From the cell containing the given text, extract its center point as [x, y] coordinate. 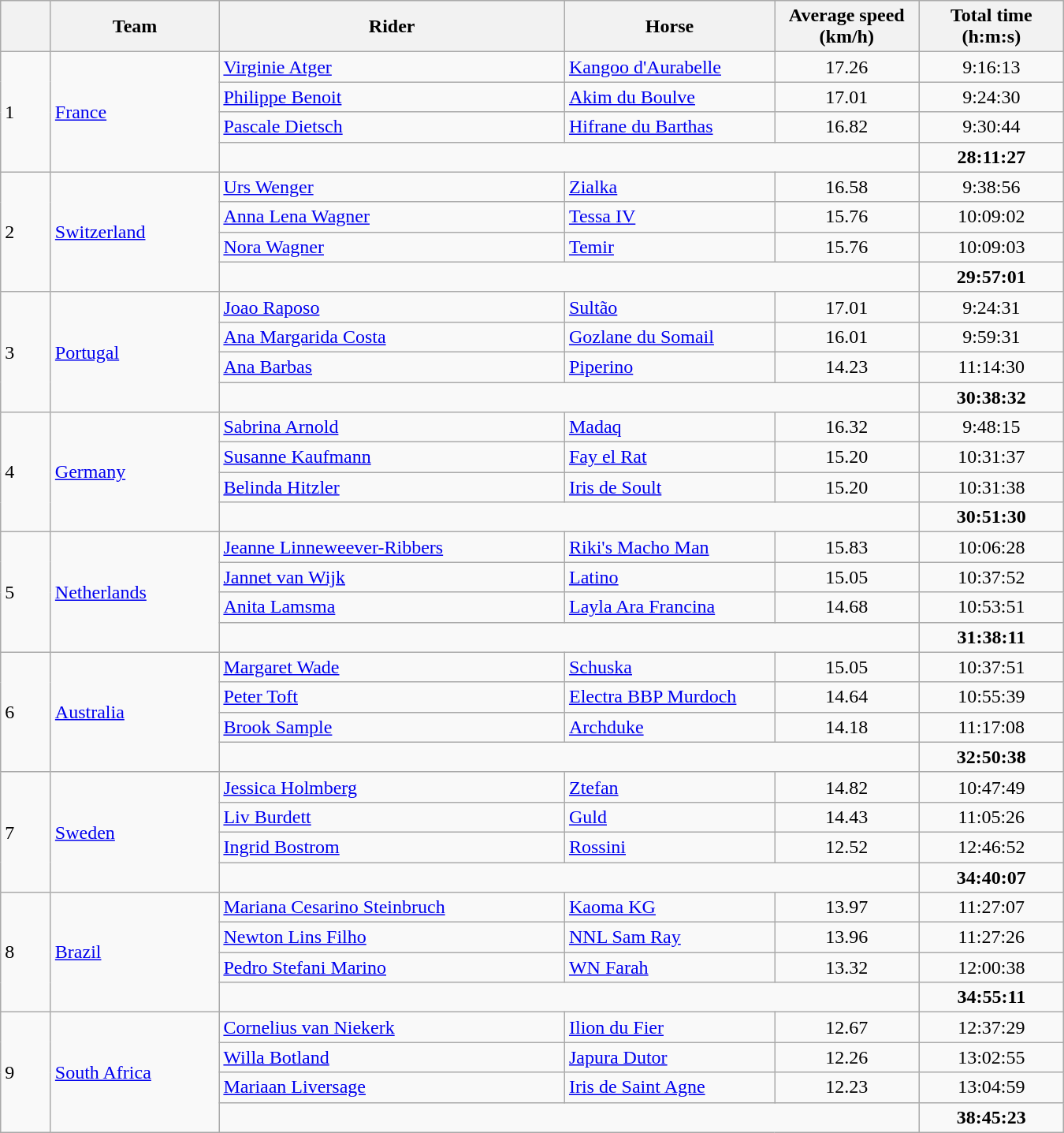
Liv Burdett [392, 817]
Anita Lamsma [392, 607]
Jannet van Wijk [392, 577]
Layla Ara Francina [669, 607]
9:30:44 [991, 127]
Pedro Stefani Marino [392, 967]
15.83 [846, 547]
Ilion du Fier [669, 1027]
16.58 [846, 187]
12:46:52 [991, 847]
Jessica Holmberg [392, 787]
Piperino [669, 367]
Fay el Rat [669, 457]
Pascale Dietsch [392, 127]
12.52 [846, 847]
34:40:07 [991, 878]
Willa Botland [392, 1057]
11:05:26 [991, 817]
30:51:30 [991, 517]
12.26 [846, 1057]
Portugal [135, 352]
29:57:01 [991, 277]
6 [26, 712]
38:45:23 [991, 1117]
10:53:51 [991, 607]
17.26 [846, 67]
Switzerland [135, 232]
14.23 [846, 367]
Electra BBP Murdoch [669, 697]
Mariaan Liversage [392, 1087]
13.97 [846, 908]
3 [26, 352]
10:37:51 [991, 667]
14.68 [846, 607]
11:17:08 [991, 727]
Mariana Cesarino Steinbruch [392, 908]
WN Farah [669, 967]
32:50:38 [991, 757]
10:47:49 [991, 787]
Belinda Hitzler [392, 487]
Brook Sample [392, 727]
28:11:27 [991, 157]
Newton Lins Filho [392, 937]
Netherlands [135, 592]
7 [26, 832]
Germany [135, 472]
13.32 [846, 967]
Rider [392, 27]
10:06:28 [991, 547]
13.96 [846, 937]
Temir [669, 247]
Kaoma KG [669, 908]
4 [26, 472]
Schuska [669, 667]
Zialka [669, 187]
Tessa IV [669, 217]
Urs Wenger [392, 187]
12:37:29 [991, 1027]
Japura Dutor [669, 1057]
31:38:11 [991, 637]
Margaret Wade [392, 667]
16.01 [846, 337]
5 [26, 592]
10:31:37 [991, 457]
Hifrane du Barthas [669, 127]
Madaq [669, 427]
Gozlane du Somail [669, 337]
Anna Lena Wagner [392, 217]
Susanne Kaufmann [392, 457]
Ana Barbas [392, 367]
10:31:38 [991, 487]
Cornelius van Niekerk [392, 1027]
14.18 [846, 727]
10:55:39 [991, 697]
Rossini [669, 847]
9 [26, 1072]
Kangoo d'Aurabelle [669, 67]
12:00:38 [991, 967]
11:27:07 [991, 908]
Total time (h:m:s) [991, 27]
Nora Wagner [392, 247]
11:27:26 [991, 937]
13:02:55 [991, 1057]
Sultão [669, 307]
Philippe Benoit [392, 97]
16.82 [846, 127]
14.64 [846, 697]
Jeanne Linneweever-Ribbers [392, 547]
9:59:31 [991, 337]
9:38:56 [991, 187]
12.67 [846, 1027]
10:37:52 [991, 577]
Iris de Saint Agne [669, 1087]
1 [26, 112]
13:04:59 [991, 1087]
Latino [669, 577]
10:09:02 [991, 217]
Sabrina Arnold [392, 427]
Archduke [669, 727]
Joao Raposo [392, 307]
Akim du Boulve [669, 97]
Brazil [135, 952]
12.23 [846, 1087]
9:24:31 [991, 307]
Riki's Macho Man [669, 547]
Iris de Soult [669, 487]
Peter Toft [392, 697]
Guld [669, 817]
Ana Margarida Costa [392, 337]
34:55:11 [991, 997]
30:38:32 [991, 397]
Ztefan [669, 787]
14.82 [846, 787]
South Africa [135, 1072]
9:24:30 [991, 97]
Virginie Atger [392, 67]
14.43 [846, 817]
Average speed (km/h) [846, 27]
France [135, 112]
9:16:13 [991, 67]
Horse [669, 27]
16.32 [846, 427]
Australia [135, 712]
10:09:03 [991, 247]
2 [26, 232]
NNL Sam Ray [669, 937]
Sweden [135, 832]
Team [135, 27]
11:14:30 [991, 367]
Ingrid Bostrom [392, 847]
8 [26, 952]
9:48:15 [991, 427]
